Provide the [X, Y] coordinate of the cell's center where the given text is located.  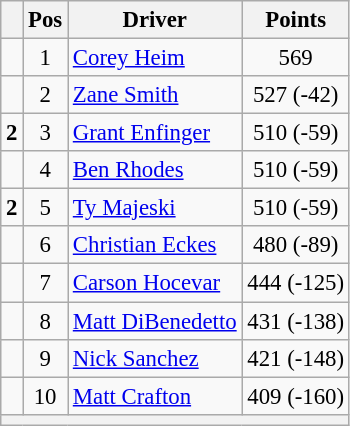
9 [46, 358]
Pos [46, 20]
4 [46, 170]
444 (-125) [296, 283]
5 [46, 208]
480 (-89) [296, 245]
6 [46, 245]
569 [296, 58]
409 (-160) [296, 396]
Grant Enfinger [155, 133]
421 (-148) [296, 358]
8 [46, 321]
Corey Heim [155, 58]
Matt Crafton [155, 396]
527 (-42) [296, 95]
1 [46, 58]
Zane Smith [155, 95]
431 (-138) [296, 321]
10 [46, 396]
7 [46, 283]
Matt DiBenedetto [155, 321]
Nick Sanchez [155, 358]
Ben Rhodes [155, 170]
Christian Eckes [155, 245]
3 [46, 133]
Ty Majeski [155, 208]
Points [296, 20]
Driver [155, 20]
Carson Hocevar [155, 283]
